For the text-containing cell, return its midpoint in (X, Y) coordinate format. 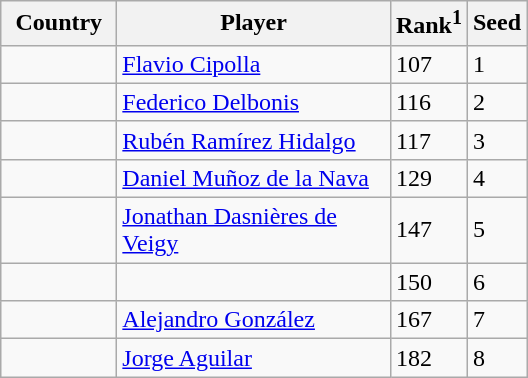
8 (496, 358)
129 (428, 178)
4 (496, 178)
7 (496, 320)
Flavio Cipolla (254, 64)
3 (496, 140)
1 (496, 64)
Alejandro González (254, 320)
Jonathan Dasnières de Veigy (254, 230)
Player (254, 24)
182 (428, 358)
Rank1 (428, 24)
Federico Delbonis (254, 102)
117 (428, 140)
Daniel Muñoz de la Nava (254, 178)
107 (428, 64)
Country (59, 24)
5 (496, 230)
Jorge Aguilar (254, 358)
167 (428, 320)
Rubén Ramírez Hidalgo (254, 140)
116 (428, 102)
147 (428, 230)
150 (428, 282)
2 (496, 102)
6 (496, 282)
Seed (496, 24)
